For the text-containing cell, return its midpoint in (X, Y) coordinate format. 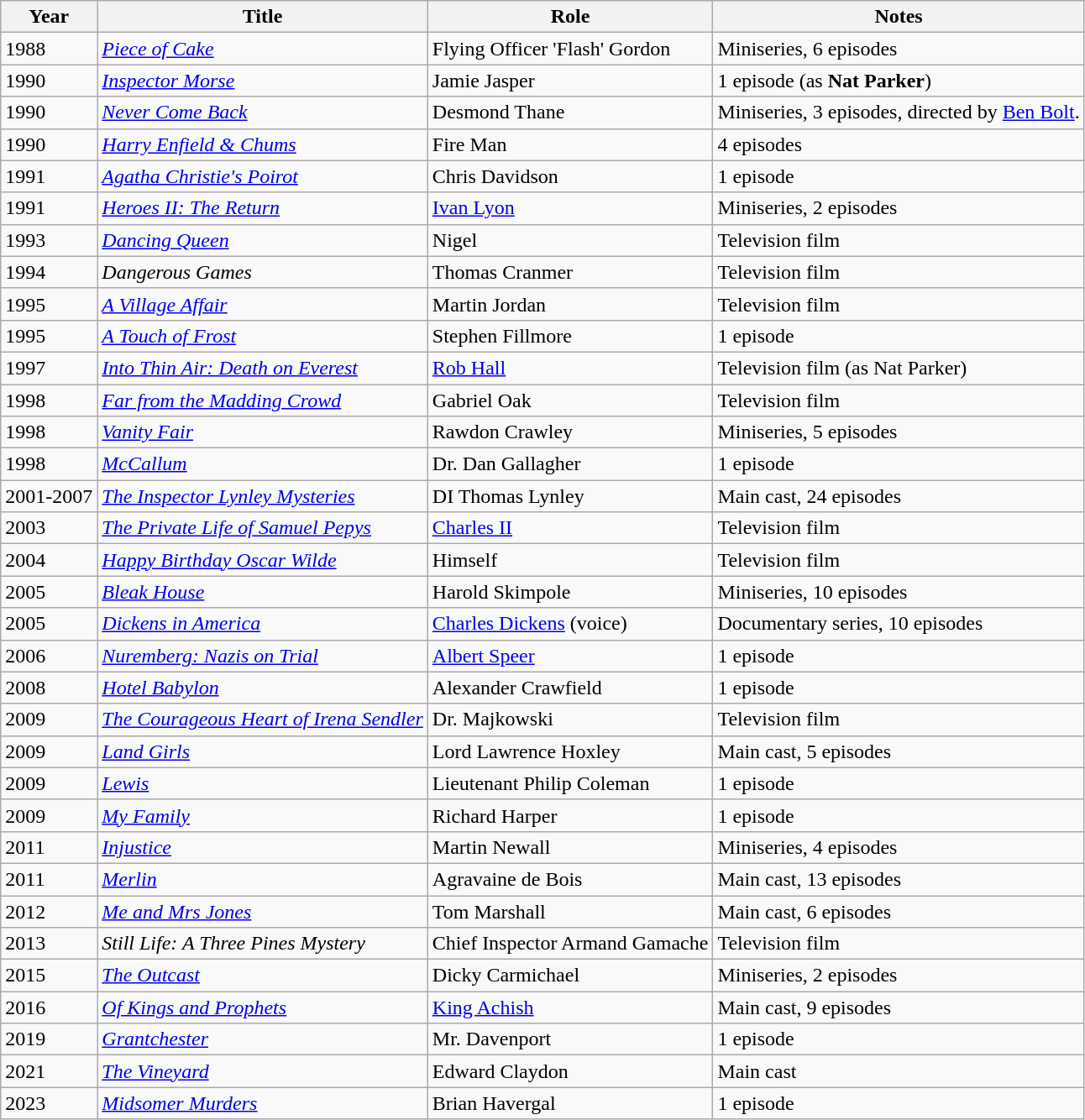
Merlin (262, 879)
Alexander Crawfield (570, 688)
Charles Dickens (voice) (570, 624)
2012 (49, 911)
2019 (49, 1039)
Ivan Lyon (570, 208)
Main cast (899, 1071)
Miniseries, 4 episodes (899, 847)
Richard Harper (570, 815)
Bleak House (262, 592)
1 episode (as Nat Parker) (899, 81)
Role (570, 17)
1993 (49, 240)
Dangerous Games (262, 272)
Gabriel Oak (570, 400)
Documentary series, 10 episodes (899, 624)
Heroes II: The Return (262, 208)
2001-2007 (49, 496)
Agravaine de Bois (570, 879)
Year (49, 17)
McCallum (262, 464)
Dr. Majkowski (570, 720)
Stephen Fillmore (570, 336)
Main cast, 5 episodes (899, 751)
Injustice (262, 847)
2006 (49, 656)
Mr. Davenport (570, 1039)
Vanity Fair (262, 432)
Jamie Jasper (570, 81)
1994 (49, 272)
Rob Hall (570, 368)
Miniseries, 3 episodes, directed by Ben Bolt. (899, 113)
Happy Birthday Oscar Wilde (262, 560)
2015 (49, 976)
Of Kings and Prophets (262, 1007)
2023 (49, 1103)
Midsomer Murders (262, 1103)
Chief Inspector Armand Gamache (570, 944)
Brian Havergal (570, 1103)
Martin Jordan (570, 304)
The Courageous Heart of Irena Sendler (262, 720)
Lord Lawrence Hoxley (570, 751)
Main cast, 13 episodes (899, 879)
2003 (49, 528)
Miniseries, 10 episodes (899, 592)
Rawdon Crawley (570, 432)
Television film (as Nat Parker) (899, 368)
Harry Enfield & Chums (262, 144)
My Family (262, 815)
Harold Skimpole (570, 592)
2008 (49, 688)
Main cast, 9 episodes (899, 1007)
Agatha Christie's Poirot (262, 176)
Martin Newall (570, 847)
Main cast, 24 episodes (899, 496)
Piece of Cake (262, 49)
DI Thomas Lynley (570, 496)
Thomas Cranmer (570, 272)
A Touch of Frost (262, 336)
The Private Life of Samuel Pepys (262, 528)
The Inspector Lynley Mysteries (262, 496)
Miniseries, 6 episodes (899, 49)
Notes (899, 17)
2004 (49, 560)
2021 (49, 1071)
Charles II (570, 528)
Inspector Morse (262, 81)
1988 (49, 49)
Chris Davidson (570, 176)
Albert Speer (570, 656)
Main cast, 6 episodes (899, 911)
2016 (49, 1007)
A Village Affair (262, 304)
Miniseries, 5 episodes (899, 432)
Dicky Carmichael (570, 976)
Me and Mrs Jones (262, 911)
Dancing Queen (262, 240)
Land Girls (262, 751)
Fire Man (570, 144)
Flying Officer 'Flash' Gordon (570, 49)
2013 (49, 944)
Nigel (570, 240)
Into Thin Air: Death on Everest (262, 368)
Edward Claydon (570, 1071)
4 episodes (899, 144)
Grantchester (262, 1039)
1997 (49, 368)
Tom Marshall (570, 911)
The Outcast (262, 976)
Himself (570, 560)
Far from the Madding Crowd (262, 400)
Lieutenant Philip Coleman (570, 783)
Desmond Thane (570, 113)
Dr. Dan Gallagher (570, 464)
King Achish (570, 1007)
Dickens in America (262, 624)
The Vineyard (262, 1071)
Hotel Babylon (262, 688)
Nuremberg: Nazis on Trial (262, 656)
Never Come Back (262, 113)
Title (262, 17)
Still Life: A Three Pines Mystery (262, 944)
Lewis (262, 783)
